Identify which cell holds the provided text, then report its (x, y) central coordinate. 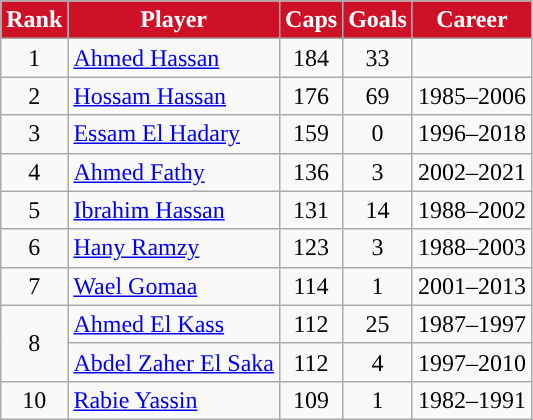
Career (472, 20)
14 (378, 210)
Abdel Zaher El Saka (174, 362)
1988–2002 (472, 210)
Wael Gomaa (174, 286)
1982–1991 (472, 400)
Hany Ramzy (174, 248)
Hossam Hassan (174, 96)
159 (312, 134)
184 (312, 58)
Ahmed Hassan (174, 58)
1987–1997 (472, 324)
5 (34, 210)
Ahmed Fathy (174, 172)
Rank (34, 20)
Ibrahim Hassan (174, 210)
8 (34, 343)
176 (312, 96)
0 (378, 134)
114 (312, 286)
109 (312, 400)
Ahmed El Kass (174, 324)
2002–2021 (472, 172)
2 (34, 96)
1997–2010 (472, 362)
69 (378, 96)
Essam El Hadary (174, 134)
136 (312, 172)
7 (34, 286)
33 (378, 58)
Caps (312, 20)
10 (34, 400)
123 (312, 248)
25 (378, 324)
1996–2018 (472, 134)
1988–2003 (472, 248)
131 (312, 210)
Player (174, 20)
Rabie Yassin (174, 400)
1985–2006 (472, 96)
Goals (378, 20)
6 (34, 248)
2001–2013 (472, 286)
